Return the (x, y) coordinate for the center point of the cell that contains the specified text.  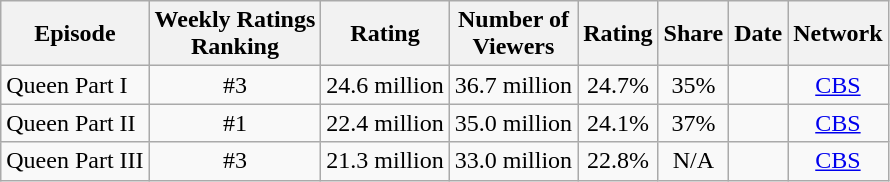
24.6 million (385, 85)
21.3 million (385, 161)
22.4 million (385, 123)
33.0 million (513, 161)
Queen Part II (75, 123)
#1 (235, 123)
24.1% (618, 123)
Share (694, 34)
Date (758, 34)
36.7 million (513, 85)
24.7% (618, 85)
22.8% (618, 161)
37% (694, 123)
N/A (694, 161)
Number ofViewers (513, 34)
Queen Part I (75, 85)
Queen Part III (75, 161)
35% (694, 85)
Weekly RatingsRanking (235, 34)
Episode (75, 34)
Network (838, 34)
35.0 million (513, 123)
